Return the (X, Y) coordinate for the center point of the cell that contains the specified text.  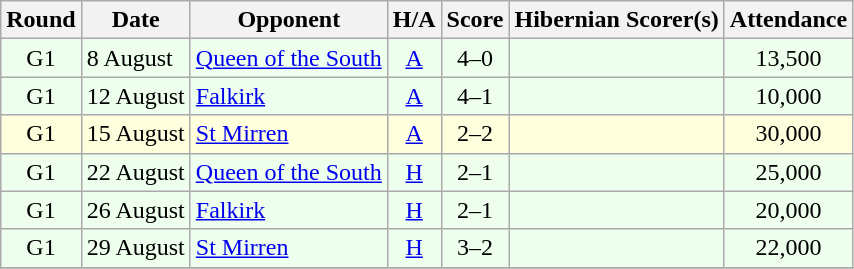
30,000 (788, 134)
20,000 (788, 210)
12 August (136, 96)
Round (41, 20)
H/A (414, 20)
4–0 (475, 58)
Attendance (788, 20)
3–2 (475, 248)
8 August (136, 58)
10,000 (788, 96)
Hibernian Scorer(s) (616, 20)
4–1 (475, 96)
22,000 (788, 248)
25,000 (788, 172)
2–2 (475, 134)
29 August (136, 248)
13,500 (788, 58)
15 August (136, 134)
Date (136, 20)
Opponent (288, 20)
Score (475, 20)
22 August (136, 172)
26 August (136, 210)
